Return the [x, y] coordinate for the center point of the cell that contains the specified text.  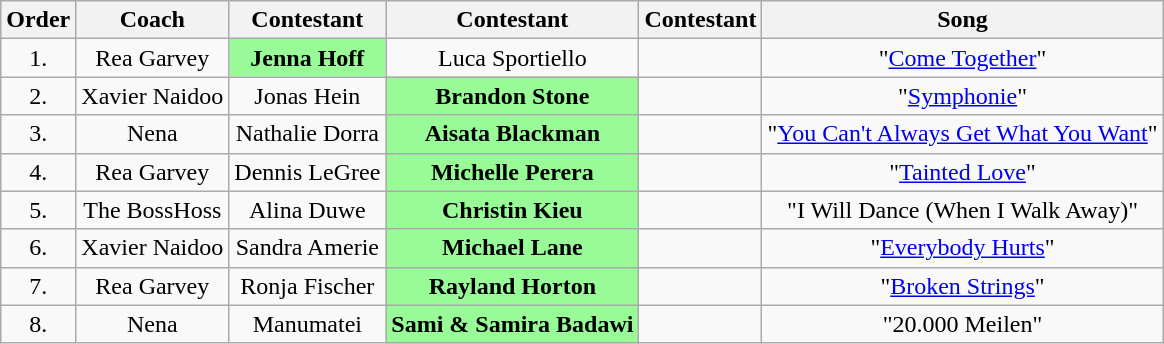
Order [38, 20]
3. [38, 134]
"You Can't Always Get What You Want" [962, 134]
Jonas Hein [308, 96]
Nathalie Dorra [308, 134]
Michael Lane [512, 248]
"Come Together" [962, 58]
Rayland Horton [512, 286]
Coach [152, 20]
"Symphonie" [962, 96]
"Tainted Love" [962, 172]
Sami & Samira Badawi [512, 324]
Michelle Perera [512, 172]
1. [38, 58]
Christin Kieu [512, 210]
"I Will Dance (When I Walk Away)" [962, 210]
"20.000 Meilen" [962, 324]
"Everybody Hurts" [962, 248]
Sandra Amerie [308, 248]
Brandon Stone [512, 96]
The BossHoss [152, 210]
Song [962, 20]
Dennis LeGree [308, 172]
Ronja Fischer [308, 286]
Aisata Blackman [512, 134]
4. [38, 172]
2. [38, 96]
Manumatei [308, 324]
5. [38, 210]
8. [38, 324]
6. [38, 248]
Luca Sportiello [512, 58]
Jenna Hoff [308, 58]
Alina Duwe [308, 210]
7. [38, 286]
"Broken Strings" [962, 286]
